Locate the cell with the specified text and output its (X, Y) center coordinate. 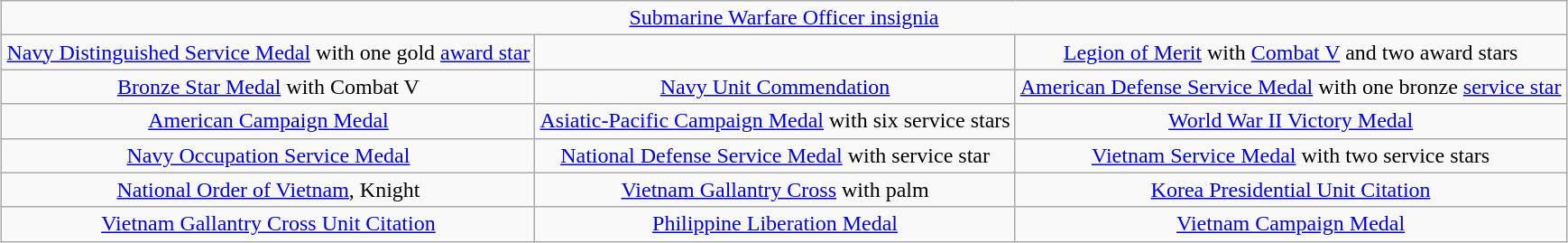
Philippine Liberation Medal (775, 224)
National Order of Vietnam, Knight (269, 190)
Vietnam Gallantry Cross Unit Citation (269, 224)
World War II Victory Medal (1290, 121)
Navy Distinguished Service Medal with one gold award star (269, 52)
Navy Occupation Service Medal (269, 155)
Navy Unit Commendation (775, 87)
Legion of Merit with Combat V and two award stars (1290, 52)
Vietnam Service Medal with two service stars (1290, 155)
Bronze Star Medal with Combat V (269, 87)
Asiatic-Pacific Campaign Medal with six service stars (775, 121)
Submarine Warfare Officer insignia (784, 18)
American Campaign Medal (269, 121)
American Defense Service Medal with one bronze service star (1290, 87)
Vietnam Gallantry Cross with palm (775, 190)
Korea Presidential Unit Citation (1290, 190)
National Defense Service Medal with service star (775, 155)
Vietnam Campaign Medal (1290, 224)
